Determine the (X, Y) coordinate at the center of the cell enclosing the given text.  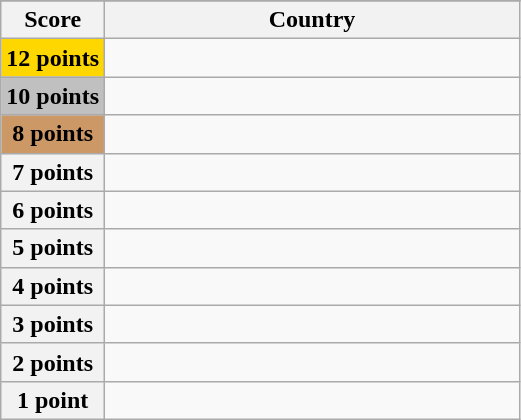
12 points (53, 58)
1 point (53, 400)
4 points (53, 286)
3 points (53, 324)
Country (312, 20)
Score (53, 20)
5 points (53, 248)
7 points (53, 172)
6 points (53, 210)
8 points (53, 134)
2 points (53, 362)
10 points (53, 96)
